From the cell containing the given text, extract its center point as [x, y] coordinate. 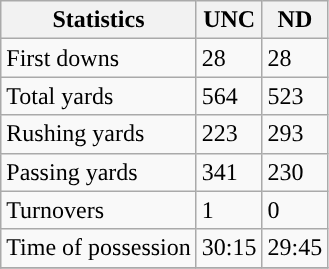
UNC [229, 20]
Rushing yards [99, 134]
230 [295, 172]
341 [229, 172]
293 [295, 134]
1 [229, 210]
First downs [99, 58]
Total yards [99, 96]
Statistics [99, 20]
ND [295, 20]
29:45 [295, 248]
223 [229, 134]
30:15 [229, 248]
523 [295, 96]
564 [229, 96]
Turnovers [99, 210]
Passing yards [99, 172]
0 [295, 210]
Time of possession [99, 248]
